From the cell containing the given text, extract its center point as [x, y] coordinate. 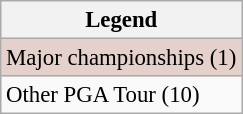
Legend [122, 20]
Major championships (1) [122, 58]
Other PGA Tour (10) [122, 95]
